Search for the cell housing the specified text and yield its (X, Y) center coordinate. 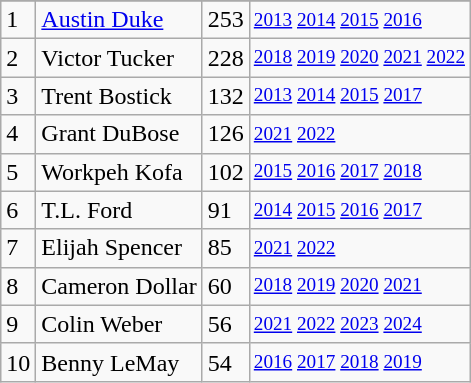
Grant DuBose (119, 134)
8 (18, 286)
91 (226, 210)
Trent Bostick (119, 96)
2 (18, 58)
Workpeh Kofa (119, 172)
Benny LeMay (119, 362)
2021 2022 2023 2024 (359, 324)
2015 2016 2017 2018 (359, 172)
9 (18, 324)
6 (18, 210)
T.L. Ford (119, 210)
132 (226, 96)
3 (18, 96)
1 (18, 20)
2016 2017 2018 2019 (359, 362)
10 (18, 362)
253 (226, 20)
2018 2019 2020 2021 2022 (359, 58)
126 (226, 134)
Colin Weber (119, 324)
5 (18, 172)
2013 2014 2015 2017 (359, 96)
56 (226, 324)
54 (226, 362)
Austin Duke (119, 20)
2014 2015 2016 2017 (359, 210)
2013 2014 2015 2016 (359, 20)
Cameron Dollar (119, 286)
85 (226, 248)
228 (226, 58)
4 (18, 134)
Elijah Spencer (119, 248)
102 (226, 172)
7 (18, 248)
2018 2019 2020 2021 (359, 286)
60 (226, 286)
Victor Tucker (119, 58)
